Detect which cell encompasses the target text, then output its (X, Y) center coordinate. 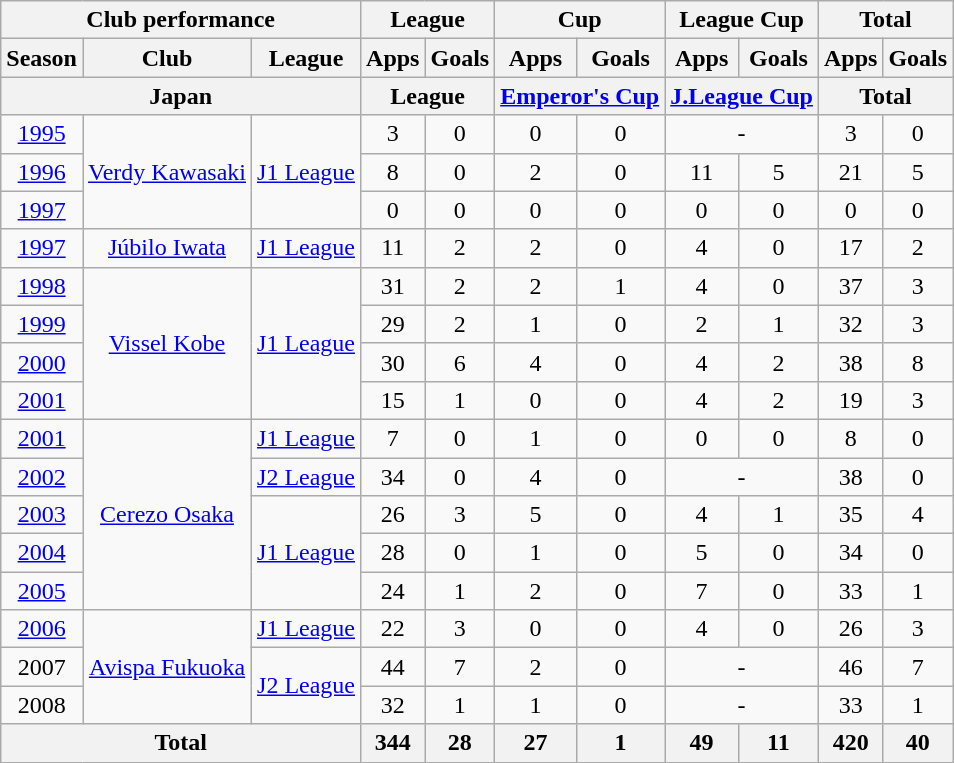
44 (393, 667)
1999 (42, 324)
Season (42, 58)
J.League Cup (742, 96)
420 (850, 743)
2007 (42, 667)
Júbilo Iwata (166, 248)
Japan (181, 96)
2003 (42, 515)
1996 (42, 172)
2004 (42, 553)
League Cup (742, 20)
Emperor's Cup (580, 96)
1998 (42, 286)
1995 (42, 134)
344 (393, 743)
21 (850, 172)
2000 (42, 362)
49 (702, 743)
15 (393, 400)
30 (393, 362)
35 (850, 515)
29 (393, 324)
2005 (42, 591)
22 (393, 629)
2006 (42, 629)
Verdy Kawasaki (166, 172)
2008 (42, 705)
Cerezo Osaka (166, 514)
37 (850, 286)
2002 (42, 477)
Cup (580, 20)
Avispa Fukuoka (166, 667)
27 (536, 743)
6 (460, 362)
17 (850, 248)
24 (393, 591)
Club performance (181, 20)
Vissel Kobe (166, 343)
46 (850, 667)
Club (166, 58)
31 (393, 286)
40 (918, 743)
19 (850, 400)
